Identify which cell holds the provided text, then report its (X, Y) central coordinate. 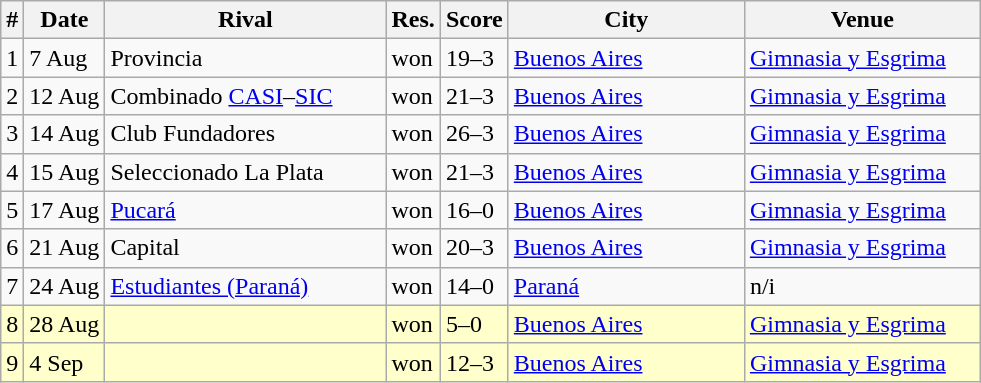
19–3 (474, 58)
4 Sep (64, 362)
6 (12, 248)
4 (12, 172)
Combinado CASI–SIC (246, 96)
24 Aug (64, 286)
Res. (413, 20)
9 (12, 362)
Seleccionado La Plata (246, 172)
City (626, 20)
5–0 (474, 324)
Pucará (246, 210)
7 Aug (64, 58)
20–3 (474, 248)
Capital (246, 248)
1 (12, 58)
14 Aug (64, 134)
26–3 (474, 134)
# (12, 20)
17 Aug (64, 210)
16–0 (474, 210)
Date (64, 20)
14–0 (474, 286)
Estudiantes (Paraná) (246, 286)
21 Aug (64, 248)
3 (12, 134)
Provincia (246, 58)
8 (12, 324)
Score (474, 20)
Rival (246, 20)
5 (12, 210)
Paraná (626, 286)
12 Aug (64, 96)
Venue (862, 20)
n/i (862, 286)
28 Aug (64, 324)
7 (12, 286)
2 (12, 96)
12–3 (474, 362)
Club Fundadores (246, 134)
15 Aug (64, 172)
